Provide the [X, Y] coordinate of the cell's center where the given text is located.  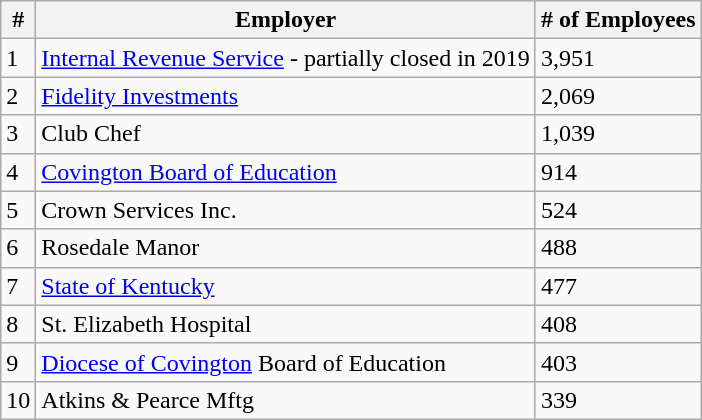
2 [18, 96]
# [18, 20]
914 [618, 172]
Fidelity Investments [286, 96]
2,069 [618, 96]
524 [618, 210]
State of Kentucky [286, 286]
1,039 [618, 134]
Covington Board of Education [286, 172]
488 [618, 248]
339 [618, 400]
Employer [286, 20]
7 [18, 286]
St. Elizabeth Hospital [286, 324]
477 [618, 286]
3 [18, 134]
403 [618, 362]
6 [18, 248]
Internal Revenue Service - partially closed in 2019 [286, 58]
10 [18, 400]
8 [18, 324]
9 [18, 362]
408 [618, 324]
Rosedale Manor [286, 248]
# of Employees [618, 20]
4 [18, 172]
5 [18, 210]
3,951 [618, 58]
1 [18, 58]
Club Chef [286, 134]
Diocese of Covington Board of Education [286, 362]
Atkins & Pearce Mftg [286, 400]
Crown Services Inc. [286, 210]
